Pinpoint the cell where the given text exists, returning its (x, y) midpoint coordinate. 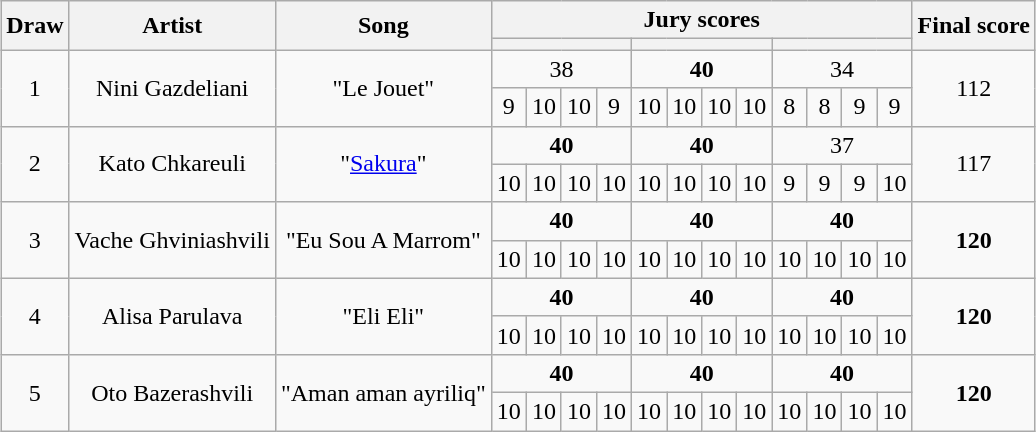
34 (842, 69)
117 (974, 164)
Vache Ghviniashvili (172, 240)
"Eu Sou A Marrom" (383, 240)
"Aman aman ayriliq" (383, 392)
37 (842, 145)
Nini Gazdeliani (172, 88)
2 (35, 164)
Final score (974, 26)
Alisa Parulava (172, 316)
1 (35, 88)
Jury scores (702, 20)
3 (35, 240)
Draw (35, 26)
4 (35, 316)
5 (35, 392)
"Sakura" (383, 164)
Song (383, 26)
"Eli Eli" (383, 316)
"Le Jouet" (383, 88)
Kato Chkareuli (172, 164)
Artist (172, 26)
38 (561, 69)
112 (974, 88)
Oto Bazerashvili (172, 392)
